Identify which cell holds the provided text, then report its (x, y) central coordinate. 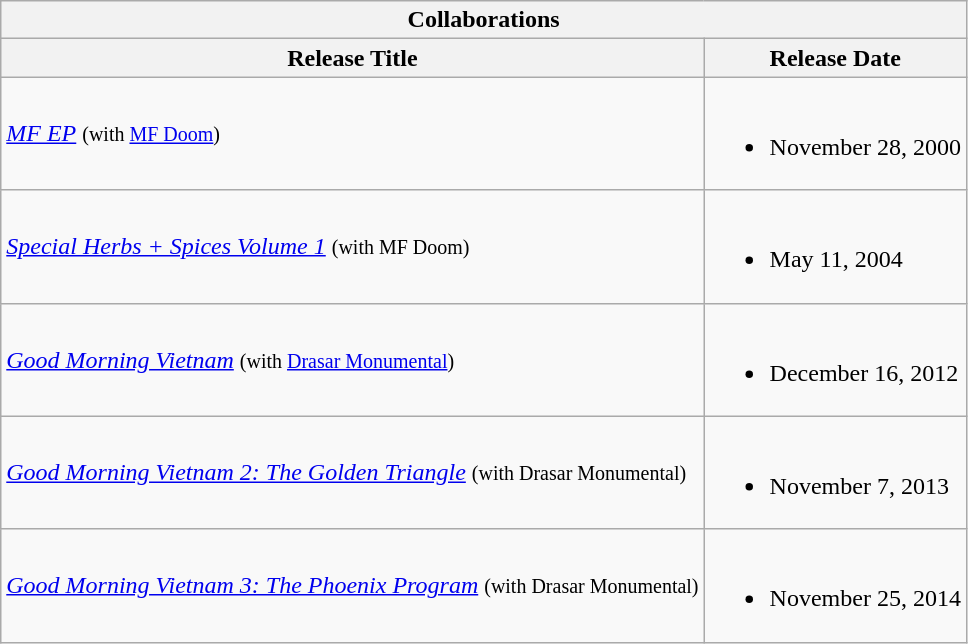
November 28, 2000 (835, 134)
November 7, 2013 (835, 472)
Collaborations (484, 20)
Good Morning Vietnam (with Drasar Monumental) (352, 360)
November 25, 2014 (835, 586)
May 11, 2004 (835, 246)
Release Date (835, 58)
December 16, 2012 (835, 360)
Good Morning Vietnam 2: The Golden Triangle (with Drasar Monumental) (352, 472)
Release Title (352, 58)
Good Morning Vietnam 3: The Phoenix Program (with Drasar Monumental) (352, 586)
MF EP (with MF Doom) (352, 134)
Special Herbs + Spices Volume 1 (with MF Doom) (352, 246)
